Scan for the cell matching the given text and deliver its (x, y) coordinate at center. 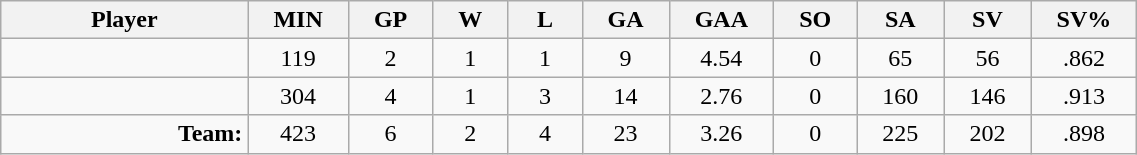
SO (816, 20)
423 (298, 134)
SV (988, 20)
Team: (124, 134)
160 (900, 96)
146 (988, 96)
202 (988, 134)
4.54 (721, 58)
304 (298, 96)
GP (390, 20)
225 (900, 134)
9 (626, 58)
65 (900, 58)
SV% (1084, 20)
14 (626, 96)
W (470, 20)
.913 (1084, 96)
56 (988, 58)
3.26 (721, 134)
GAA (721, 20)
GA (626, 20)
Player (124, 20)
MIN (298, 20)
.898 (1084, 134)
L (545, 20)
.862 (1084, 58)
23 (626, 134)
SA (900, 20)
119 (298, 58)
2.76 (721, 96)
3 (545, 96)
6 (390, 134)
